Capture the cell that displays the provided text and extract its [X, Y] central coordinate. 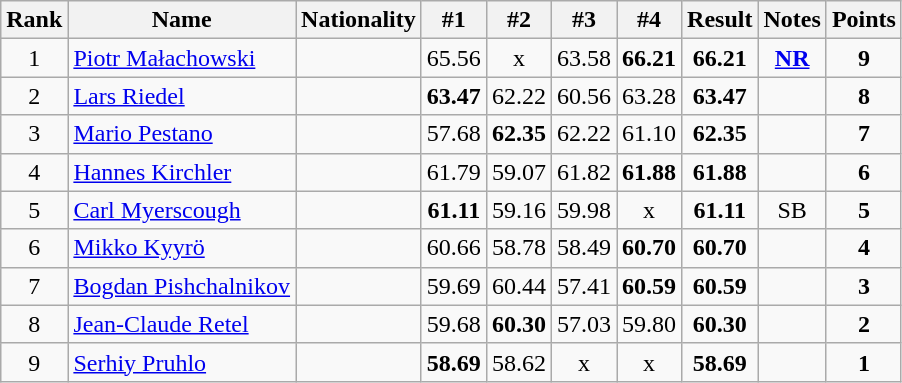
63.28 [648, 96]
Piotr Małachowski [182, 58]
59.68 [454, 324]
61.82 [584, 172]
Jean-Claude Retel [182, 324]
Result [720, 20]
61.10 [648, 134]
Carl Myerscough [182, 210]
65.56 [454, 58]
57.68 [454, 134]
Serhiy Pruhlo [182, 362]
#3 [584, 20]
59.98 [584, 210]
NR [792, 58]
Nationality [359, 20]
Mikko Kyyrö [182, 248]
59.07 [518, 172]
Points [864, 20]
#4 [648, 20]
SB [792, 210]
58.62 [518, 362]
Hannes Kirchler [182, 172]
59.69 [454, 286]
60.66 [454, 248]
59.80 [648, 324]
#1 [454, 20]
58.49 [584, 248]
60.56 [584, 96]
63.58 [584, 58]
59.16 [518, 210]
58.78 [518, 248]
60.44 [518, 286]
Lars Riedel [182, 96]
61.79 [454, 172]
Mario Pestano [182, 134]
57.41 [584, 286]
Rank [34, 20]
Bogdan Pishchalnikov [182, 286]
57.03 [584, 324]
Name [182, 20]
Notes [792, 20]
#2 [518, 20]
